Pinpoint the cell where the given text exists, returning its [X, Y] midpoint coordinate. 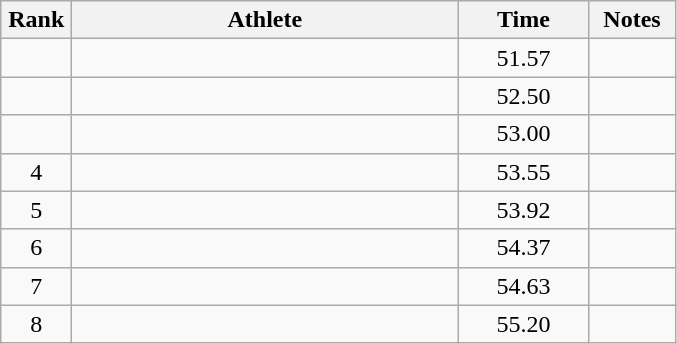
54.37 [524, 248]
51.57 [524, 58]
52.50 [524, 96]
8 [36, 324]
5 [36, 210]
Notes [632, 20]
53.92 [524, 210]
54.63 [524, 286]
55.20 [524, 324]
Time [524, 20]
6 [36, 248]
53.55 [524, 172]
Athlete [265, 20]
53.00 [524, 134]
Rank [36, 20]
7 [36, 286]
4 [36, 172]
